Find where the given text appears and provide that cell's center as [X, Y] coordinate. 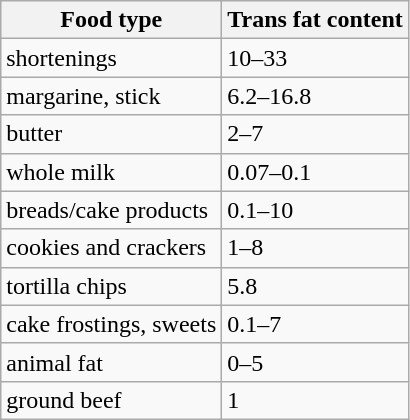
0.1–10 [316, 210]
5.8 [316, 286]
cookies and crackers [112, 248]
1–8 [316, 248]
10–33 [316, 58]
Food type [112, 20]
animal fat [112, 362]
1 [316, 400]
6.2–16.8 [316, 96]
breads/cake products [112, 210]
0.1–7 [316, 324]
cake frostings, sweets [112, 324]
margarine, stick [112, 96]
0.07–0.1 [316, 172]
ground beef [112, 400]
Trans fat content [316, 20]
tortilla chips [112, 286]
shortenings [112, 58]
0–5 [316, 362]
butter [112, 134]
2–7 [316, 134]
whole milk [112, 172]
